Find where the given text appears and provide that cell's center as (x, y) coordinate. 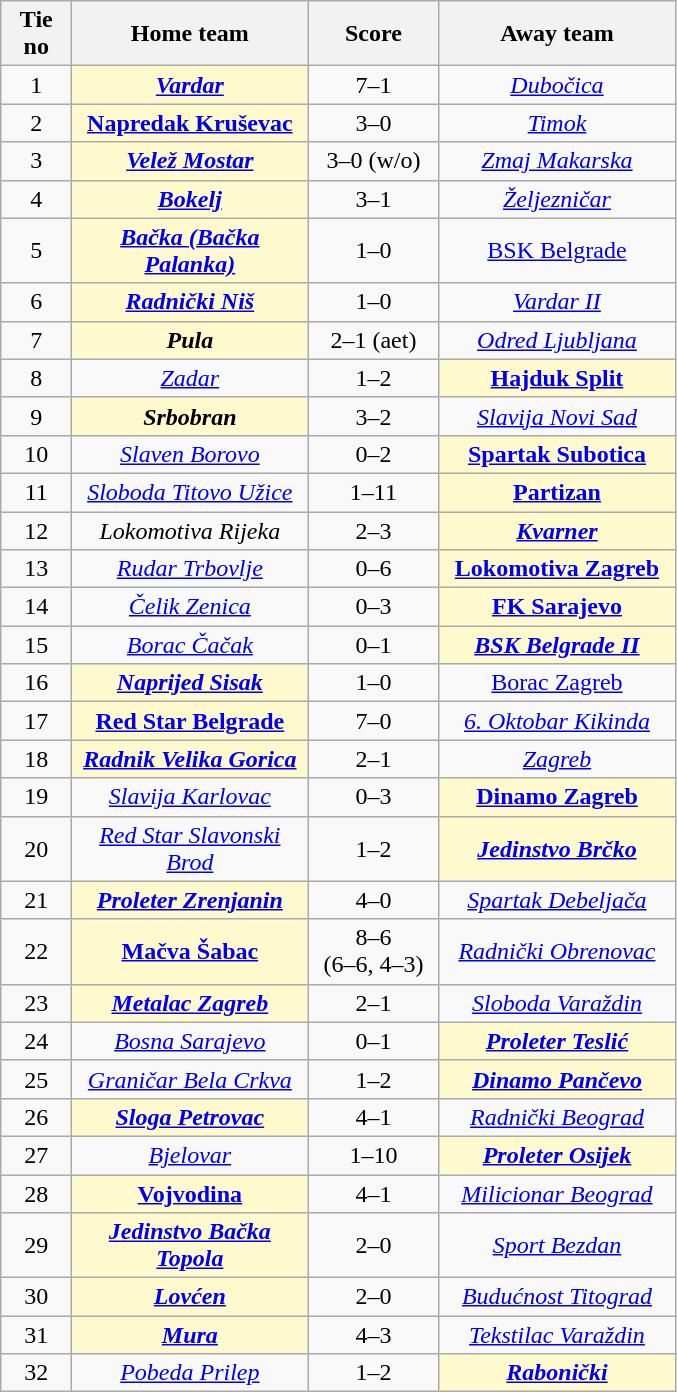
Jedinstvo Bačka Topola (190, 1246)
Away team (557, 34)
Proleter Zrenjanin (190, 900)
Rudar Trbovlje (190, 569)
Dubočica (557, 85)
BSK Belgrade II (557, 645)
Score (374, 34)
Srbobran (190, 416)
Slaven Borovo (190, 454)
Red Star Slavonski Brod (190, 848)
Dinamo Pančevo (557, 1079)
2–1 (aet) (374, 340)
24 (36, 1041)
Metalac Zagreb (190, 1003)
Slavija Karlovac (190, 797)
12 (36, 531)
Lokomotiva Zagreb (557, 569)
3–1 (374, 199)
0–2 (374, 454)
23 (36, 1003)
7–1 (374, 85)
3 (36, 161)
Graničar Bela Crkva (190, 1079)
Jedinstvo Brčko (557, 848)
32 (36, 1373)
7–0 (374, 721)
BSK Belgrade (557, 250)
1–11 (374, 492)
Sport Bezdan (557, 1246)
Radnički Beograd (557, 1117)
Vardar (190, 85)
Sloga Petrovac (190, 1117)
4–3 (374, 1335)
Dinamo Zagreb (557, 797)
Budućnost Titograd (557, 1297)
Home team (190, 34)
Partizan (557, 492)
21 (36, 900)
Lovćen (190, 1297)
Milicionar Beograd (557, 1193)
4–0 (374, 900)
8 (36, 378)
Zagreb (557, 759)
6 (36, 302)
8–6 (6–6, 4–3) (374, 952)
Sloboda Varaždin (557, 1003)
18 (36, 759)
Rabonički (557, 1373)
Borac Zagreb (557, 683)
Bjelovar (190, 1155)
17 (36, 721)
19 (36, 797)
9 (36, 416)
Zadar (190, 378)
3–2 (374, 416)
Timok (557, 123)
Radnički Niš (190, 302)
Velež Mostar (190, 161)
Radnik Velika Gorica (190, 759)
Odred Ljubljana (557, 340)
22 (36, 952)
Bosna Sarajevo (190, 1041)
Kvarner (557, 531)
29 (36, 1246)
Tie no (36, 34)
31 (36, 1335)
Borac Čačak (190, 645)
28 (36, 1193)
14 (36, 607)
Čelik Zenica (190, 607)
7 (36, 340)
Mačva Šabac (190, 952)
3–0 (374, 123)
5 (36, 250)
2 (36, 123)
Red Star Belgrade (190, 721)
Radnički Obrenovac (557, 952)
Naprijed Sisak (190, 683)
26 (36, 1117)
Bokelj (190, 199)
4 (36, 199)
1–10 (374, 1155)
15 (36, 645)
11 (36, 492)
Tekstilac Varaždin (557, 1335)
Zmaj Makarska (557, 161)
Željezničar (557, 199)
Spartak Debeljača (557, 900)
13 (36, 569)
25 (36, 1079)
Proleter Osijek (557, 1155)
3–0 (w/o) (374, 161)
Pobeda Prilep (190, 1373)
Hajduk Split (557, 378)
10 (36, 454)
Sloboda Titovo Užice (190, 492)
Lokomotiva Rijeka (190, 531)
Proleter Teslić (557, 1041)
27 (36, 1155)
1 (36, 85)
Slavija Novi Sad (557, 416)
Bačka (Bačka Palanka) (190, 250)
Napredak Kruševac (190, 123)
2–3 (374, 531)
FK Sarajevo (557, 607)
Pula (190, 340)
0–6 (374, 569)
Mura (190, 1335)
Vardar II (557, 302)
30 (36, 1297)
6. Oktobar Kikinda (557, 721)
20 (36, 848)
Spartak Subotica (557, 454)
16 (36, 683)
Vojvodina (190, 1193)
